Identify which cell holds the provided text, then report its (X, Y) central coordinate. 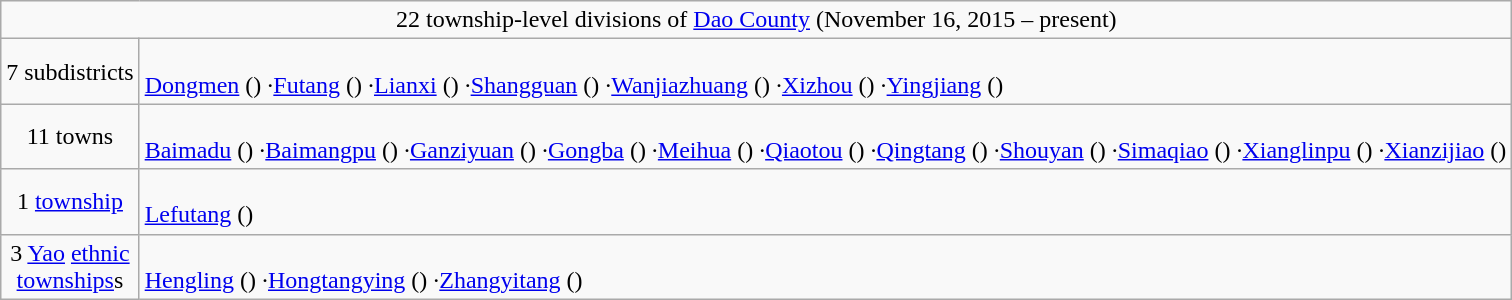
1 township (70, 202)
7 subdistricts (70, 72)
Dongmen () ·Futang () ·Lianxi () ·Shangguan () ·Wanjiazhuang () ·Xizhou () ·Yingjiang () (826, 72)
Hengling () ·Hongtangying () ·Zhangyitang () (826, 266)
Baimadu () ·Baimangpu () ·Ganziyuan () ·Gongba () ·Meihua () ·Qiaotou () ·Qingtang () ·Shouyan () ·Simaqiao () ·Xianglinpu () ·Xianzijiao () (826, 136)
22 township-level divisions of Dao County (November 16, 2015 – present) (756, 20)
Lefutang () (826, 202)
3 Yao ethnic townshipss (70, 266)
11 towns (70, 136)
